Detect which cell encompasses the target text, then output its (x, y) center coordinate. 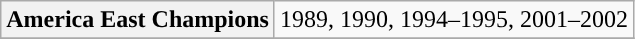
America East Champions (138, 20)
1989, 1990, 1994–1995, 2001–2002 (454, 20)
